Detect which cell encompasses the target text, then output its (X, Y) center coordinate. 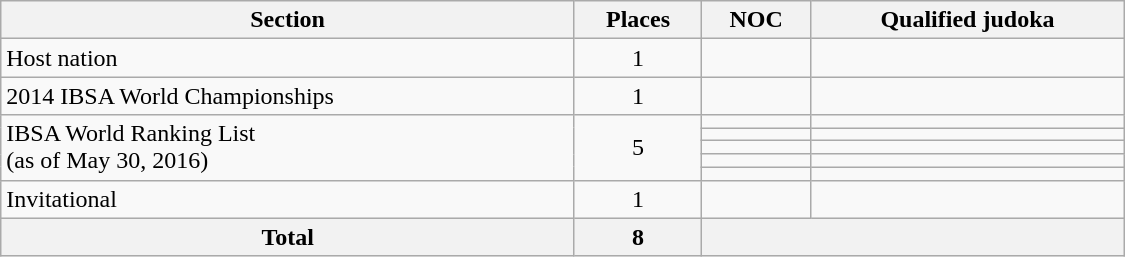
8 (638, 237)
2014 IBSA World Championships (288, 96)
Places (638, 20)
Host nation (288, 58)
Qualified judoka (968, 20)
NOC (756, 20)
Section (288, 20)
Invitational (288, 199)
5 (638, 148)
IBSA World Ranking List(as of May 30, 2016) (288, 148)
Total (288, 237)
